For the text-containing cell, return its midpoint in [x, y] coordinate format. 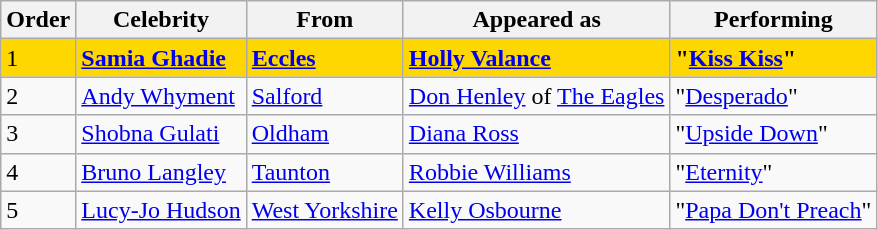
Oldham [324, 134]
"Upside Down" [774, 134]
"Papa Don't Preach" [774, 210]
Bruno Langley [161, 172]
West Yorkshire [324, 210]
Performing [774, 20]
Holly Valance [536, 58]
Don Henley of The Eagles [536, 96]
Order [38, 20]
Diana Ross [536, 134]
Appeared as [536, 20]
Taunton [324, 172]
2 [38, 96]
"Eternity" [774, 172]
3 [38, 134]
Shobna Gulati [161, 134]
Celebrity [161, 20]
Salford [324, 96]
Robbie Williams [536, 172]
From [324, 20]
5 [38, 210]
1 [38, 58]
4 [38, 172]
Eccles [324, 58]
Samia Ghadie [161, 58]
"Desperado" [774, 96]
Andy Whyment [161, 96]
Kelly Osbourne [536, 210]
Lucy-Jo Hudson [161, 210]
"Kiss Kiss" [774, 58]
